Output the (x, y) coordinate of the center of the cell containing the given text.  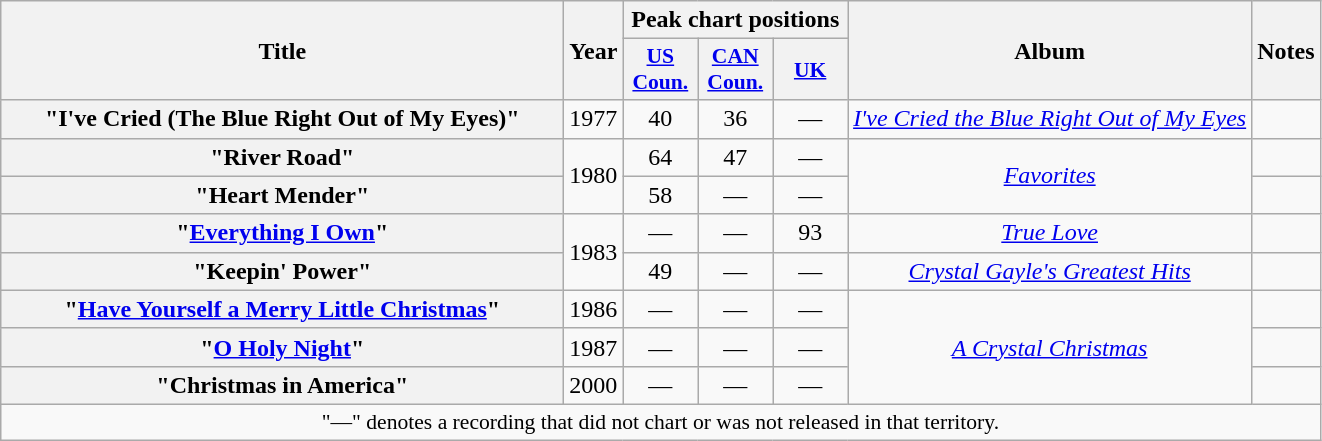
64 (660, 157)
1977 (594, 119)
"Heart Mender" (282, 195)
"Keepin' Power" (282, 271)
"Have Yourself a Merry Little Christmas" (282, 309)
47 (736, 157)
True Love (1050, 233)
"—" denotes a recording that did not chart or was not released in that territory. (660, 422)
49 (660, 271)
Year (594, 50)
"Everything I Own" (282, 233)
1983 (594, 252)
2000 (594, 385)
USCoun. (660, 70)
UK (810, 70)
Album (1050, 50)
CANCoun. (736, 70)
Notes (1286, 50)
1980 (594, 176)
Crystal Gayle's Greatest Hits (1050, 271)
"Christmas in America" (282, 385)
"River Road" (282, 157)
1986 (594, 309)
36 (736, 119)
"O Holy Night" (282, 347)
Title (282, 50)
58 (660, 195)
Favorites (1050, 176)
Peak chart positions (736, 20)
93 (810, 233)
"I've Cried (The Blue Right Out of My Eyes)" (282, 119)
I've Cried the Blue Right Out of My Eyes (1050, 119)
1987 (594, 347)
A Crystal Christmas (1050, 347)
40 (660, 119)
